Search for the cell housing the specified text and yield its [x, y] center coordinate. 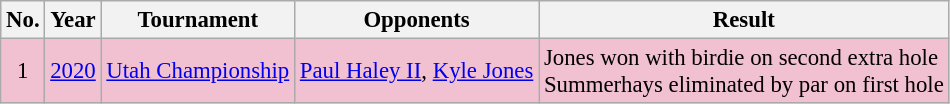
1 [23, 72]
Year [73, 20]
2020 [73, 72]
Tournament [198, 20]
Utah Championship [198, 72]
Opponents [417, 20]
Paul Haley II, Kyle Jones [417, 72]
No. [23, 20]
Jones won with birdie on second extra holeSummerhays eliminated by par on first hole [744, 72]
Result [744, 20]
